Extract the (x, y) coordinate from the center of the cell holding the provided text.  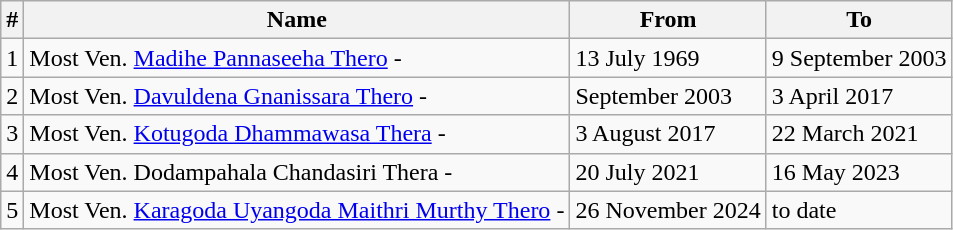
1 (12, 58)
From (668, 20)
16 May 2023 (859, 172)
22 March 2021 (859, 134)
Name (297, 20)
2 (12, 96)
Most Ven. Dodampahala Chandasiri Thera - (297, 172)
9 September 2003 (859, 58)
3 August 2017 (668, 134)
Most Ven. Kotugoda Dhammawasa Thera - (297, 134)
26 November 2024 (668, 210)
To (859, 20)
Most Ven. Karagoda Uyangoda Maithri Murthy Thero - (297, 210)
Most Ven. Madihe Pannaseeha Thero - (297, 58)
13 July 1969 (668, 58)
20 July 2021 (668, 172)
September 2003 (668, 96)
5 (12, 210)
to date (859, 210)
Most Ven. Davuldena Gnanissara Thero - (297, 96)
4 (12, 172)
3 (12, 134)
3 April 2017 (859, 96)
# (12, 20)
